Capture the cell that displays the provided text and extract its [x, y] central coordinate. 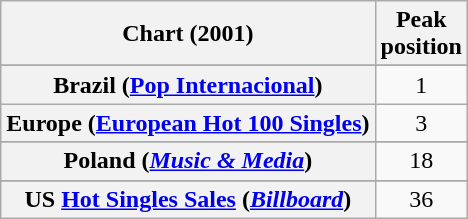
Poland (Music & Media) [188, 161]
18 [421, 161]
36 [421, 199]
US Hot Singles Sales (Billboard) [188, 199]
Peakposition [421, 34]
Europe (European Hot 100 Singles) [188, 123]
Brazil (Pop Internacional) [188, 85]
Chart (2001) [188, 34]
1 [421, 85]
3 [421, 123]
